Search for the cell housing the specified text and yield its (X, Y) center coordinate. 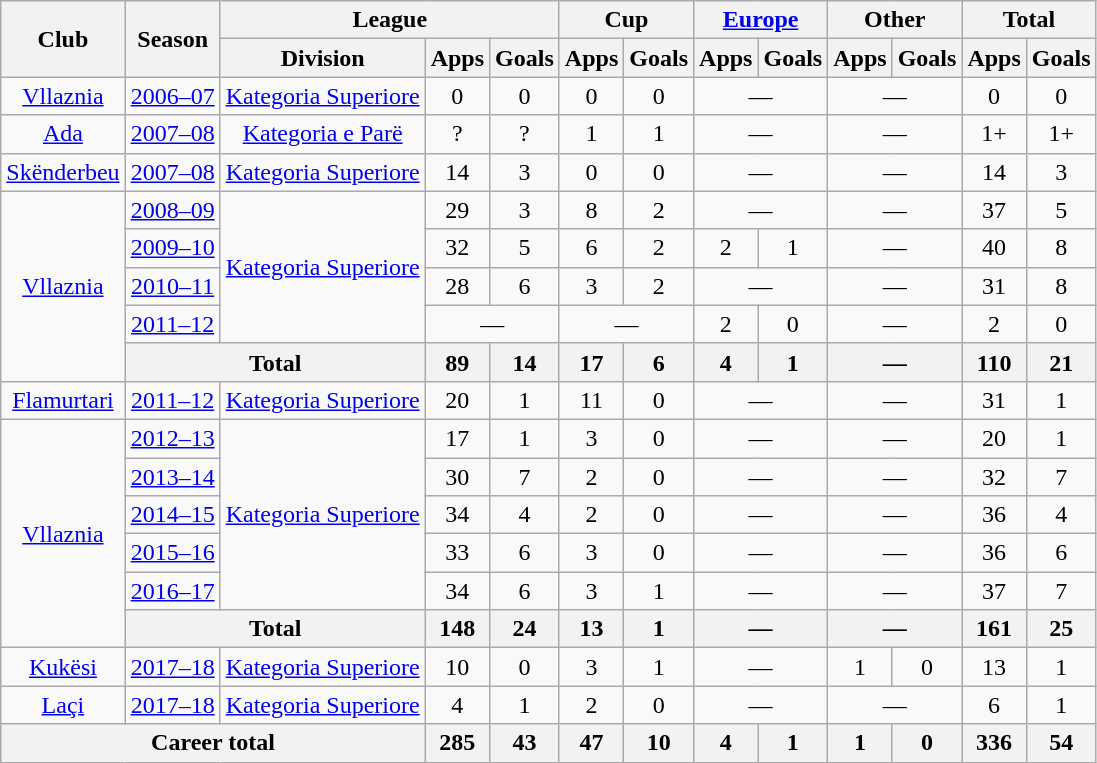
2015–16 (172, 553)
29 (457, 210)
30 (457, 477)
Kategoria e Parë (322, 134)
2009–10 (172, 248)
148 (457, 629)
2006–07 (172, 96)
28 (457, 286)
54 (1061, 743)
Laçi (63, 705)
24 (525, 629)
2010–11 (172, 286)
Ada (63, 134)
25 (1061, 629)
161 (994, 629)
Skënderbeu (63, 172)
Division (322, 58)
11 (591, 400)
Cup (626, 20)
Career total (213, 743)
2014–15 (172, 515)
33 (457, 553)
2008–09 (172, 210)
285 (457, 743)
Kukësi (63, 667)
110 (994, 362)
Europe (761, 20)
2016–17 (172, 591)
89 (457, 362)
43 (525, 743)
2012–13 (172, 438)
Flamurtari (63, 400)
League (390, 20)
21 (1061, 362)
Other (895, 20)
336 (994, 743)
2013–14 (172, 477)
Season (172, 39)
Club (63, 39)
47 (591, 743)
40 (994, 248)
